Extract the [x, y] coordinate from the center of the cell holding the provided text.  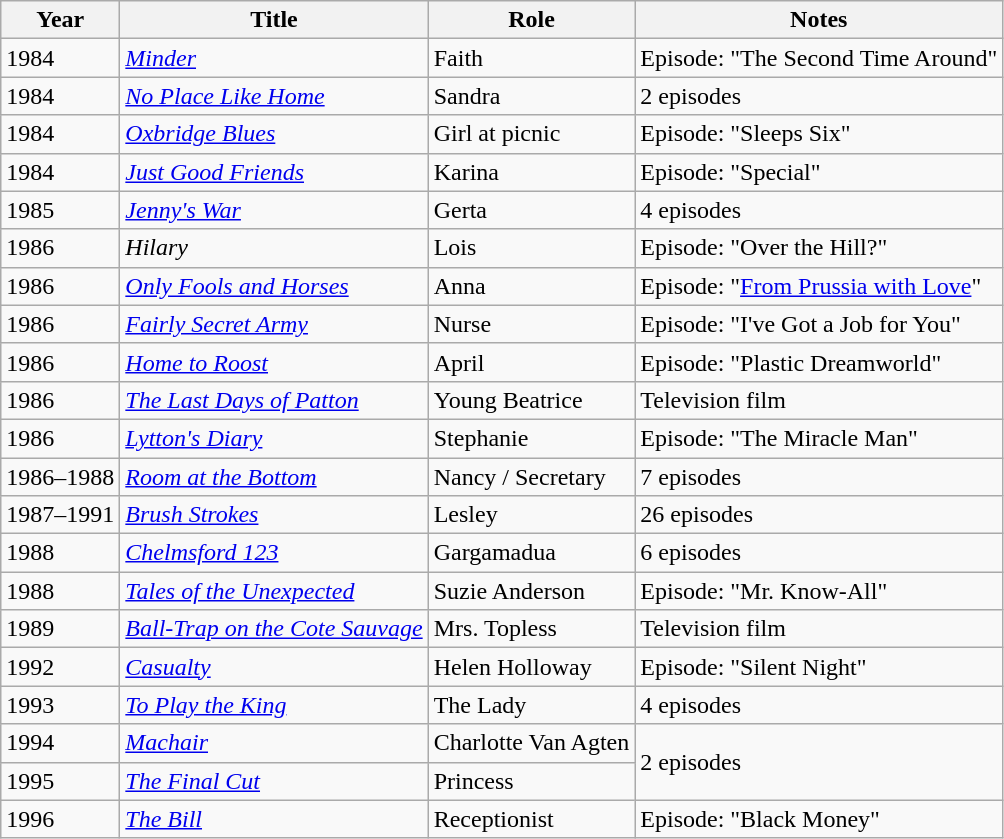
Lois [532, 248]
Minder [274, 58]
Chelmsford 123 [274, 553]
Fairly Secret Army [274, 324]
Notes [819, 20]
Episode: "From Prussia with Love" [819, 286]
Episode: "The Second Time Around" [819, 58]
Episode: "Mr. Know-All" [819, 591]
Episode: "Over the Hill?" [819, 248]
Anna [532, 286]
Ball-Trap on the Cote Sauvage [274, 629]
Girl at picnic [532, 134]
Machair [274, 743]
No Place Like Home [274, 96]
Tales of the Unexpected [274, 591]
The Lady [532, 705]
Title [274, 20]
Just Good Friends [274, 172]
1994 [60, 743]
Stephanie [532, 438]
26 episodes [819, 515]
7 episodes [819, 477]
1986–1988 [60, 477]
The Final Cut [274, 781]
Suzie Anderson [532, 591]
Gerta [532, 210]
The Last Days of Patton [274, 400]
Karina [532, 172]
Nancy / Secretary [532, 477]
1992 [60, 667]
Hilary [274, 248]
Lesley [532, 515]
Home to Roost [274, 362]
Faith [532, 58]
Episode: "Silent Night" [819, 667]
Princess [532, 781]
Oxbridge Blues [274, 134]
6 episodes [819, 553]
Young Beatrice [532, 400]
1993 [60, 705]
Receptionist [532, 819]
Year [60, 20]
To Play the King [274, 705]
Sandra [532, 96]
Episode: "Black Money" [819, 819]
Episode: "Sleeps Six" [819, 134]
Episode: "Special" [819, 172]
April [532, 362]
Charlotte Van Agten [532, 743]
Jenny's War [274, 210]
1985 [60, 210]
Episode: "Plastic Dreamworld" [819, 362]
Casualty [274, 667]
Episode: "I've Got a Job for You" [819, 324]
Gargamadua [532, 553]
Episode: "The Miracle Man" [819, 438]
1989 [60, 629]
Role [532, 20]
Only Fools and Horses [274, 286]
1996 [60, 819]
Lytton's Diary [274, 438]
1995 [60, 781]
The Bill [274, 819]
Nurse [532, 324]
Brush Strokes [274, 515]
Mrs. Topless [532, 629]
Helen Holloway [532, 667]
Room at the Bottom [274, 477]
1987–1991 [60, 515]
